Capture the cell that displays the provided text and extract its [x, y] central coordinate. 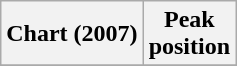
Chart (2007) [72, 34]
Peakposition [189, 34]
